Scan for the cell matching the given text and deliver its (x, y) coordinate at center. 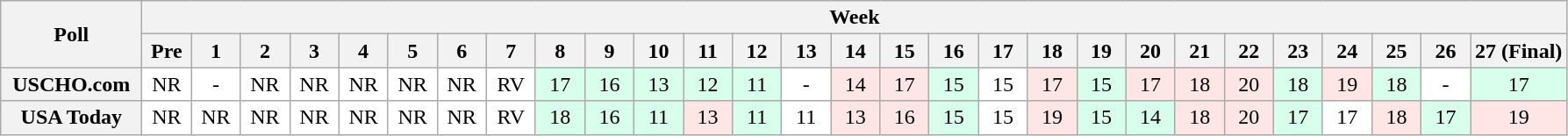
23 (1298, 51)
USCHO.com (72, 84)
27 (Final) (1519, 51)
5 (412, 51)
24 (1347, 51)
4 (363, 51)
Week (855, 18)
25 (1396, 51)
Pre (167, 51)
1 (216, 51)
9 (609, 51)
10 (658, 51)
3 (314, 51)
USA Today (72, 118)
22 (1249, 51)
26 (1445, 51)
2 (265, 51)
7 (511, 51)
Poll (72, 34)
21 (1199, 51)
8 (560, 51)
6 (462, 51)
